Scan for the cell matching the given text and deliver its [x, y] coordinate at center. 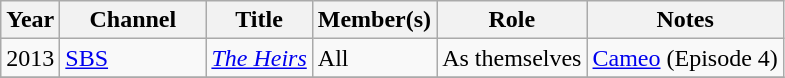
Notes [685, 20]
Cameo (Episode 4) [685, 58]
Channel [133, 20]
All [374, 58]
SBS [133, 58]
2013 [30, 58]
Year [30, 20]
The Heirs [259, 58]
Role [512, 20]
Member(s) [374, 20]
Title [259, 20]
As themselves [512, 58]
